For the text-containing cell, return its midpoint in (X, Y) coordinate format. 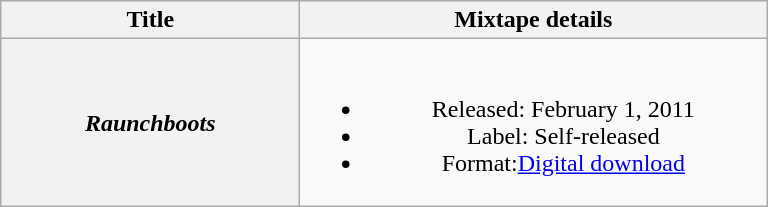
Released: February 1, 2011Label: Self-releasedFormat:Digital download (534, 122)
Raunchboots (150, 122)
Mixtape details (534, 20)
Title (150, 20)
